Pinpoint the cell where the given text exists, returning its [x, y] midpoint coordinate. 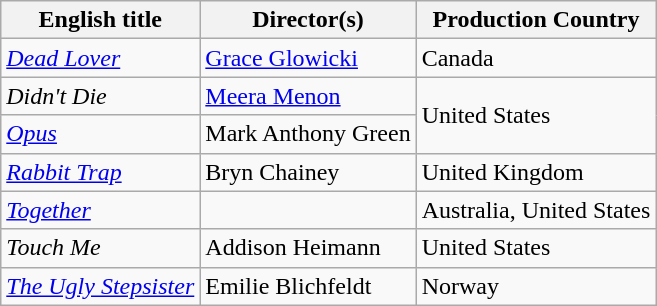
Norway [536, 286]
Didn't Die [100, 96]
Rabbit Trap [100, 172]
Grace Glowicki [308, 58]
Opus [100, 134]
Bryn Chainey [308, 172]
Australia, United States [536, 210]
Director(s) [308, 20]
The Ugly Stepsister [100, 286]
United Kingdom [536, 172]
Emilie Blichfeldt [308, 286]
Addison Heimann [308, 248]
Meera Menon [308, 96]
Dead Lover [100, 58]
English title [100, 20]
Mark Anthony Green [308, 134]
Together [100, 210]
Production Country [536, 20]
Canada [536, 58]
Touch Me [100, 248]
